Detect which cell encompasses the target text, then output its (x, y) center coordinate. 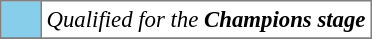
Qualified for the Champions stage (206, 20)
